Identify which cell holds the provided text, then report its [x, y] central coordinate. 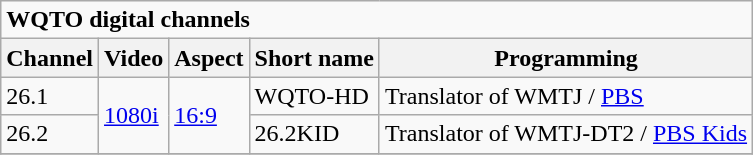
1080i [134, 115]
Translator of WMTJ / PBS [566, 96]
26.2 [50, 134]
Short name [314, 58]
WQTO-HD [314, 96]
Translator of WMTJ-DT2 / PBS Kids [566, 134]
WQTO digital channels [377, 20]
26.1 [50, 96]
Aspect [209, 58]
16:9 [209, 115]
Video [134, 58]
Programming [566, 58]
26.2KID [314, 134]
Channel [50, 58]
